Determine the [x, y] coordinate at the center of the cell enclosing the given text.  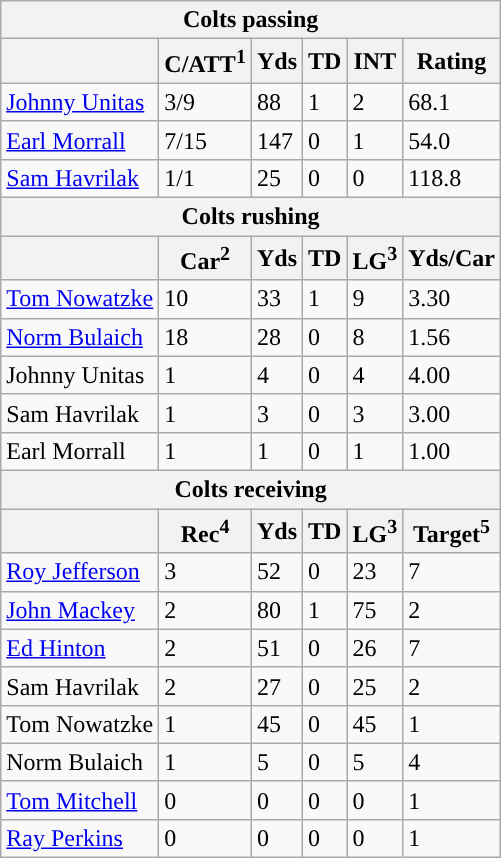
8 [375, 337]
52 [276, 572]
1/1 [206, 178]
Ed Hinton [80, 648]
Rec4 [206, 532]
1.56 [452, 337]
51 [276, 648]
9 [375, 299]
7/15 [206, 140]
3/9 [206, 102]
23 [375, 572]
Colts passing [251, 20]
Ray Perkins [80, 839]
75 [375, 610]
88 [276, 102]
C/ATT1 [206, 62]
Yds/Car [452, 258]
54.0 [452, 140]
Colts receiving [251, 489]
Roy Jefferson [80, 572]
INT [375, 62]
Colts rushing [251, 217]
3.00 [452, 413]
Target5 [452, 532]
1.00 [452, 451]
Tom Mitchell [80, 800]
147 [276, 140]
Car2 [206, 258]
26 [375, 648]
28 [276, 337]
118.8 [452, 178]
Rating [452, 62]
80 [276, 610]
3.30 [452, 299]
27 [276, 686]
33 [276, 299]
18 [206, 337]
John Mackey [80, 610]
68.1 [452, 102]
4.00 [452, 375]
10 [206, 299]
